Locate the cell with the specified text and output its [X, Y] center coordinate. 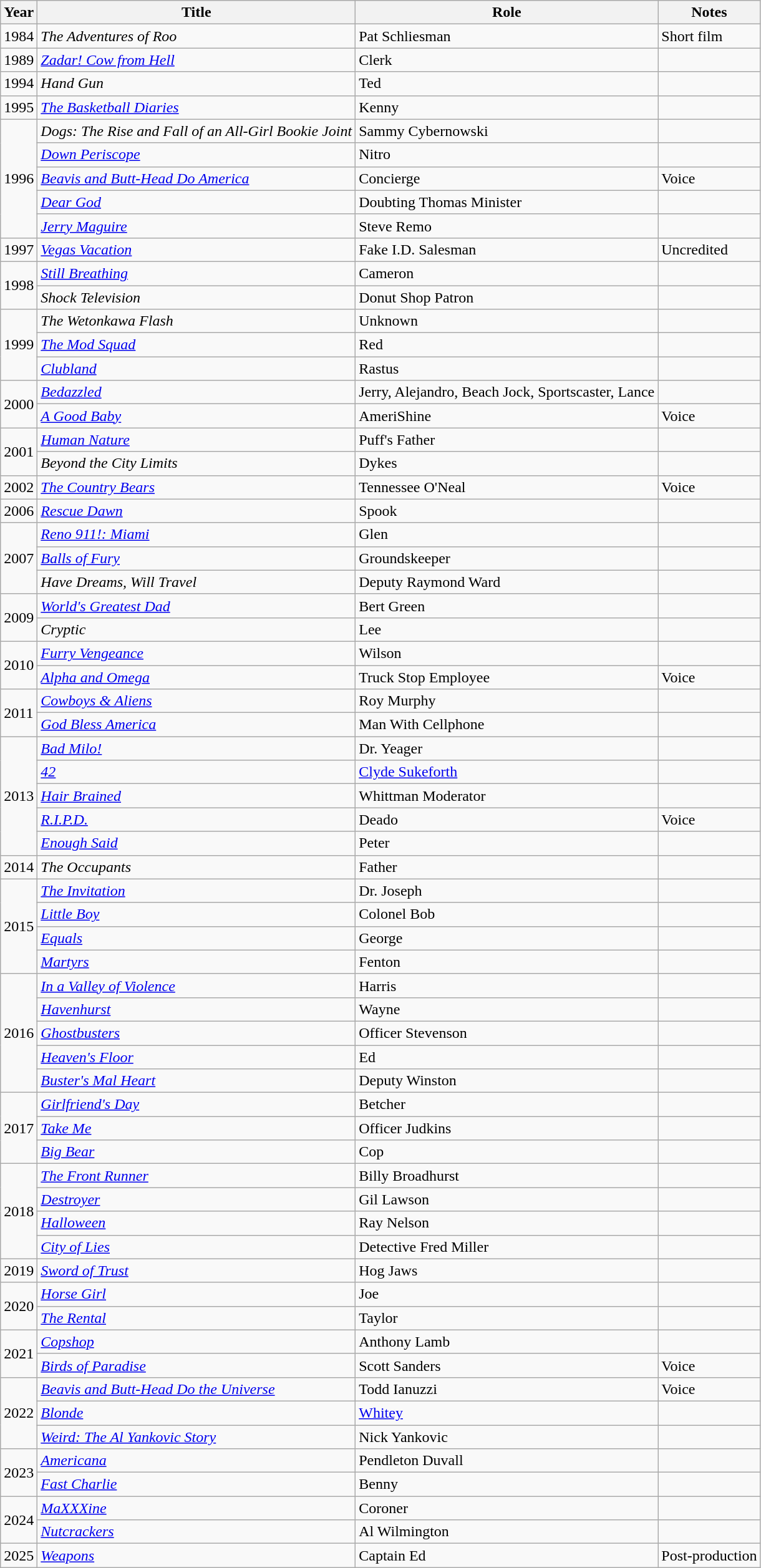
Birds of Paradise [196, 1365]
Unknown [507, 321]
Wayne [507, 1009]
Puff's Father [507, 440]
Glen [507, 535]
Have Dreams, Will Travel [196, 582]
Benny [507, 1484]
Hog Jaws [507, 1270]
Cameron [507, 273]
Sammy Cybernowski [507, 131]
Father [507, 867]
Coroner [507, 1508]
God Bless America [196, 725]
Bert Green [507, 606]
1984 [19, 36]
1994 [19, 84]
1999 [19, 345]
MaXXXine [196, 1508]
Beavis and Butt-Head Do the Universe [196, 1389]
Role [507, 12]
Doubting Thomas Minister [507, 202]
George [507, 938]
Dr. Joseph [507, 891]
2011 [19, 713]
Heaven's Floor [196, 1057]
Copshop [196, 1342]
2001 [19, 452]
Human Nature [196, 440]
Beavis and Butt-Head Do America [196, 178]
Furry Vengeance [196, 653]
Weird: The Al Yankovic Story [196, 1436]
Zadar! Cow from Hell [196, 60]
2006 [19, 511]
Man With Cellphone [507, 725]
Martyrs [196, 962]
The Basketball Diaries [196, 107]
Dr. Yeager [507, 748]
2018 [19, 1211]
Jerry Maguire [196, 226]
Weapons [196, 1556]
Billy Broadhurst [507, 1176]
Joe [507, 1294]
Anthony Lamb [507, 1342]
The Country Bears [196, 487]
Notes [709, 12]
Betcher [507, 1105]
Short film [709, 36]
2010 [19, 665]
Still Breathing [196, 273]
Dykes [507, 463]
Reno 911!: Miami [196, 535]
Equals [196, 938]
Girlfriend's Day [196, 1105]
Post-production [709, 1556]
Fenton [507, 962]
Clubland [196, 369]
Rescue Dawn [196, 511]
Down Periscope [196, 155]
Americana [196, 1461]
Wilson [507, 653]
Deputy Raymond Ward [507, 582]
1996 [19, 178]
Donut Shop Patron [507, 298]
1989 [19, 60]
Jerry, Alejandro, Beach Jock, Sportscaster, Lance [507, 392]
Ghostbusters [196, 1033]
Rastus [507, 369]
Havenhurst [196, 1009]
Clyde Sukeforth [507, 772]
2022 [19, 1413]
Captain Ed [507, 1556]
2025 [19, 1556]
2020 [19, 1306]
2009 [19, 617]
1997 [19, 249]
Bedazzled [196, 392]
Cowboys & Aliens [196, 701]
A Good Baby [196, 416]
Lee [507, 629]
Destroyer [196, 1199]
Little Boy [196, 914]
2023 [19, 1473]
2015 [19, 926]
R.I.P.D. [196, 820]
Fast Charlie [196, 1484]
2002 [19, 487]
Dear God [196, 202]
In a Valley of Violence [196, 985]
Steve Remo [507, 226]
Roy Murphy [507, 701]
The Wetonkawa Flash [196, 321]
Colonel Bob [507, 914]
2024 [19, 1520]
The Invitation [196, 891]
World's Greatest Dad [196, 606]
2017 [19, 1128]
Balls of Fury [196, 558]
Harris [507, 985]
2007 [19, 558]
Vegas Vacation [196, 249]
Uncredited [709, 249]
The Rental [196, 1318]
Tennessee O'Neal [507, 487]
2014 [19, 867]
2019 [19, 1270]
Red [507, 345]
Shock Television [196, 298]
The Mod Squad [196, 345]
Nutcrackers [196, 1532]
Fake I.D. Salesman [507, 249]
Cryptic [196, 629]
Clerk [507, 60]
Whitey [507, 1413]
Groundskeeper [507, 558]
Officer Judkins [507, 1128]
Spook [507, 511]
Buster's Mal Heart [196, 1081]
Taylor [507, 1318]
Sword of Trust [196, 1270]
Bad Milo! [196, 748]
Scott Sanders [507, 1365]
Kenny [507, 107]
Pat Schliesman [507, 36]
The Occupants [196, 867]
Officer Stevenson [507, 1033]
Deputy Winston [507, 1081]
2013 [19, 796]
Nick Yankovic [507, 1436]
AmeriShine [507, 416]
Big Bear [196, 1152]
Alpha and Omega [196, 677]
Ray Nelson [507, 1223]
Whittman Moderator [507, 796]
Pendleton Duvall [507, 1461]
Blonde [196, 1413]
Beyond the City Limits [196, 463]
Take Me [196, 1128]
Dogs: The Rise and Fall of an All-Girl Bookie Joint [196, 131]
Detective Fred Miller [507, 1247]
Hand Gun [196, 84]
Horse Girl [196, 1294]
2000 [19, 404]
1995 [19, 107]
City of Lies [196, 1247]
Deado [507, 820]
1998 [19, 285]
Concierge [507, 178]
Cop [507, 1152]
2021 [19, 1353]
2016 [19, 1033]
Ted [507, 84]
Halloween [196, 1223]
The Front Runner [196, 1176]
Enough Said [196, 843]
Nitro [507, 155]
Truck Stop Employee [507, 677]
Title [196, 12]
42 [196, 772]
Peter [507, 843]
The Adventures of Roo [196, 36]
Al Wilmington [507, 1532]
Ed [507, 1057]
Year [19, 12]
Gil Lawson [507, 1199]
Todd Ianuzzi [507, 1389]
Hair Brained [196, 796]
